Find where the given text appears and provide that cell's center as [X, Y] coordinate. 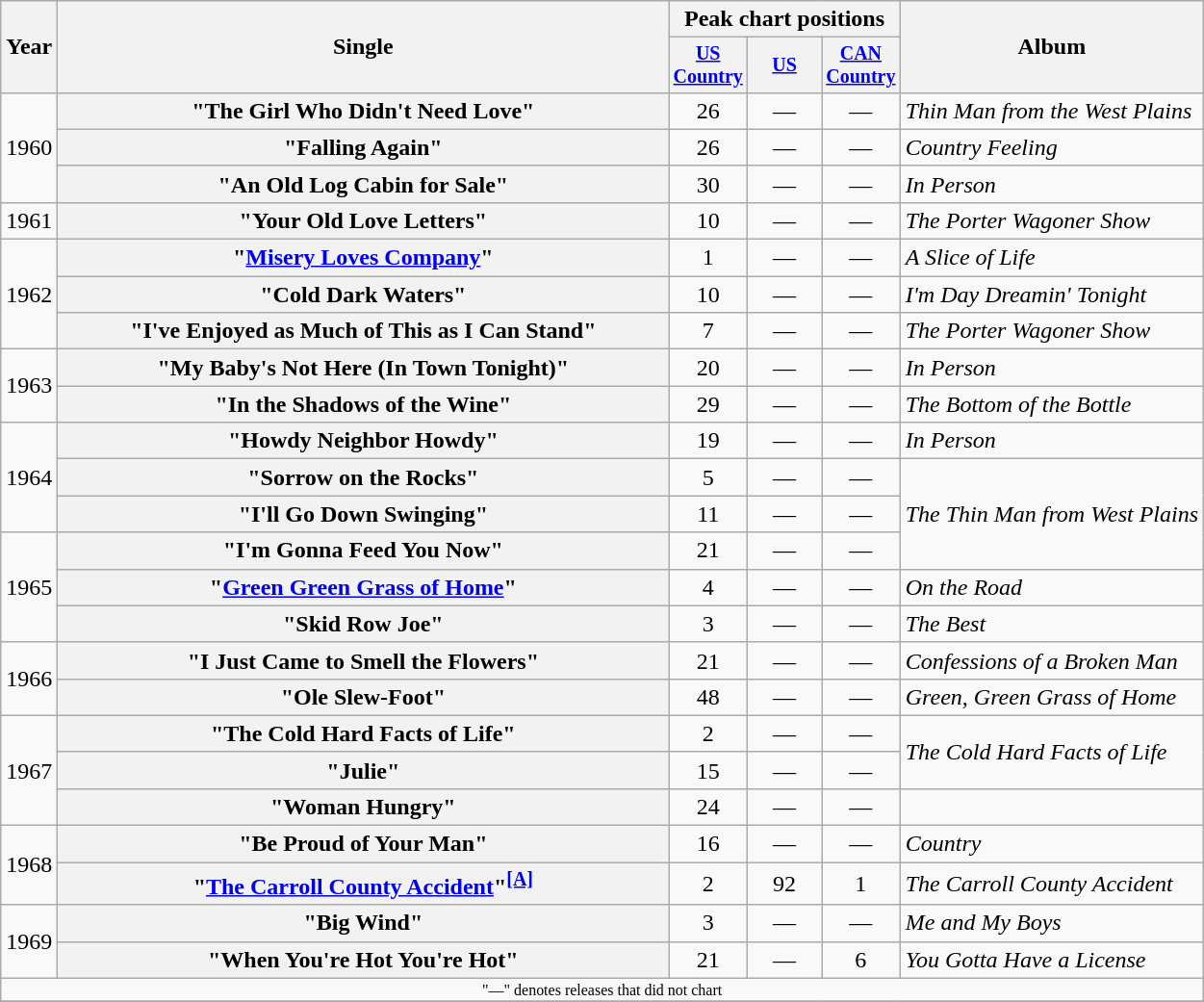
"Cold Dark Waters" [364, 295]
4 [708, 587]
Country Feeling [1051, 147]
19 [708, 441]
Year [29, 47]
Confessions of a Broken Man [1051, 660]
"My Baby's Not Here (In Town Tonight)" [364, 368]
"I'm Gonna Feed You Now" [364, 551]
5 [708, 477]
7 [708, 331]
1960 [29, 147]
"I Just Came to Smell the Flowers" [364, 660]
"Howdy Neighbor Howdy" [364, 441]
1969 [29, 941]
16 [708, 844]
"When You're Hot You're Hot" [364, 960]
"Green Green Grass of Home" [364, 587]
CAN Country [861, 65]
"The Carroll County Accident"[A] [364, 884]
1966 [29, 679]
"Skid Row Joe" [364, 624]
US [785, 65]
48 [708, 697]
You Gotta Have a License [1051, 960]
"—" denotes releases that did not chart [602, 989]
"Ole Slew-Foot" [364, 697]
1967 [29, 770]
15 [708, 770]
1962 [29, 295]
1961 [29, 220]
"Falling Again" [364, 147]
20 [708, 368]
"I'll Go Down Swinging" [364, 514]
Single [364, 47]
Peak chart positions [784, 19]
11 [708, 514]
On the Road [1051, 587]
"An Old Log Cabin for Sale" [364, 184]
US Country [708, 65]
24 [708, 807]
1965 [29, 587]
"Be Proud of Your Man" [364, 844]
The Best [1051, 624]
Thin Man from the West Plains [1051, 111]
"The Cold Hard Facts of Life" [364, 733]
1964 [29, 477]
"The Girl Who Didn't Need Love" [364, 111]
The Cold Hard Facts of Life [1051, 752]
"Misery Loves Company" [364, 258]
Green, Green Grass of Home [1051, 697]
"Sorrow on the Rocks" [364, 477]
"In the Shadows of the Wine" [364, 404]
29 [708, 404]
The Bottom of the Bottle [1051, 404]
The Thin Man from West Plains [1051, 514]
Album [1051, 47]
"Big Wind" [364, 923]
Country [1051, 844]
"Julie" [364, 770]
6 [861, 960]
"Your Old Love Letters" [364, 220]
92 [785, 884]
30 [708, 184]
The Carroll County Accident [1051, 884]
1968 [29, 866]
I'm Day Dreamin' Tonight [1051, 295]
1963 [29, 386]
A Slice of Life [1051, 258]
Me and My Boys [1051, 923]
"Woman Hungry" [364, 807]
"I've Enjoyed as Much of This as I Can Stand" [364, 331]
